Locate the cell with the specified text and output its [X, Y] center coordinate. 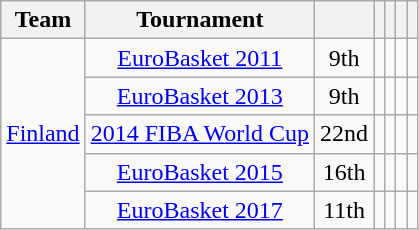
Tournament [200, 20]
22nd [344, 134]
2014 FIBA World Cup [200, 134]
Finland [43, 134]
Team [43, 20]
EuroBasket 2013 [200, 96]
EuroBasket 2011 [200, 58]
11th [344, 210]
16th [344, 172]
EuroBasket 2017 [200, 210]
EuroBasket 2015 [200, 172]
